Scan for the cell matching the given text and deliver its [X, Y] coordinate at center. 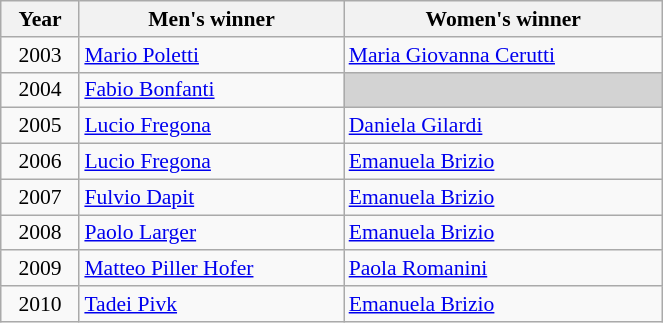
Year [40, 19]
Men's winner [211, 19]
2003 [40, 55]
Fulvio Dapit [211, 197]
2007 [40, 197]
Fabio Bonfanti [211, 90]
Maria Giovanna Cerutti [504, 55]
Paola Romanini [504, 269]
2004 [40, 90]
2009 [40, 269]
2005 [40, 126]
Matteo Piller Hofer [211, 269]
Tadei Pivk [211, 304]
2006 [40, 162]
2010 [40, 304]
Women's winner [504, 19]
2008 [40, 233]
Mario Poletti [211, 55]
Paolo Larger [211, 233]
Daniela Gilardi [504, 126]
